Provide the [X, Y] coordinate of the cell's center where the given text is located.  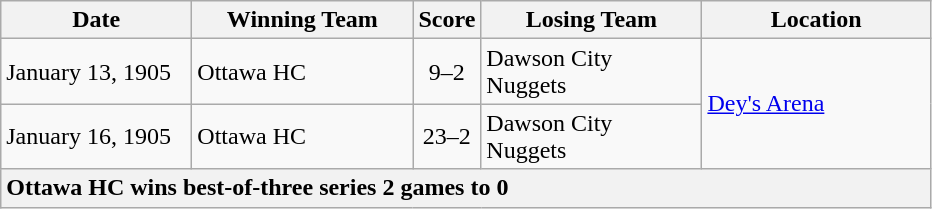
23–2 [447, 136]
Ottawa HC wins best-of-three series 2 games to 0 [466, 188]
January 16, 1905 [96, 136]
Score [447, 20]
Location [816, 20]
January 13, 1905 [96, 72]
Date [96, 20]
9–2 [447, 72]
Dey's Arena [816, 104]
Losing Team [592, 20]
Winning Team [302, 20]
